From the cell containing the given text, extract its center point as (x, y) coordinate. 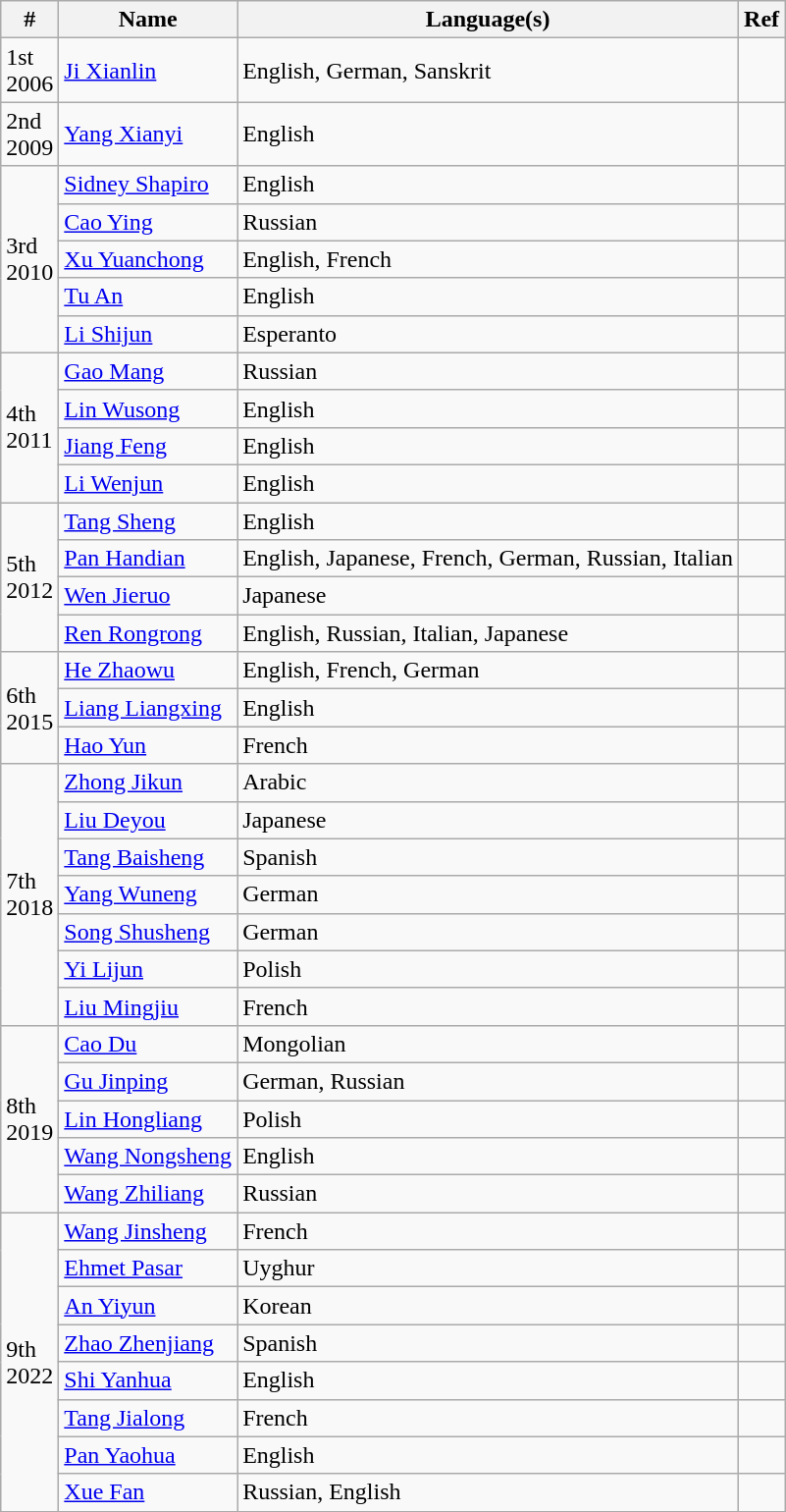
6th2015 (29, 708)
Sidney Shapiro (148, 185)
Jiang Feng (148, 446)
3rd2010 (29, 259)
German, Russian (489, 1081)
English, German, Sanskrit (489, 71)
Yang Xianyi (148, 134)
Esperanto (489, 334)
Wang Nongsheng (148, 1157)
Language(s) (489, 20)
Lin Hongliang (148, 1118)
English, Japanese, French, German, Russian, Italian (489, 559)
Lin Wusong (148, 408)
Yi Lijun (148, 969)
Zhong Jikun (148, 783)
Song Shusheng (148, 932)
Ren Rongrong (148, 633)
Mongolian (489, 1044)
1st2006 (29, 71)
Tang Jialong (148, 1418)
Liu Deyou (148, 820)
Uyghur (489, 1269)
5th2012 (29, 577)
Hao Yun (148, 745)
Liu Mingjiu (148, 1006)
Korean (489, 1306)
Shi Yanhua (148, 1380)
Gao Mang (148, 371)
Cao Du (148, 1044)
4th2011 (29, 427)
9th2022 (29, 1362)
Tu An (148, 297)
Li Shijun (148, 334)
Wen Jieruo (148, 596)
Tang Baisheng (148, 857)
Russian, English (489, 1492)
Ref (761, 20)
Wang Jinsheng (148, 1231)
2nd2009 (29, 134)
Cao Ying (148, 222)
8th2019 (29, 1118)
Liang Liangxing (148, 708)
English, French (489, 259)
Xue Fan (148, 1492)
Zhao Zhenjiang (148, 1343)
English, Russian, Italian, Japanese (489, 633)
Xu Yuanchong (148, 259)
Gu Jinping (148, 1081)
Tang Sheng (148, 521)
English, French, German (489, 671)
Pan Yaohua (148, 1455)
# (29, 20)
Arabic (489, 783)
He Zhaowu (148, 671)
Ehmet Pasar (148, 1269)
Ji Xianlin (148, 71)
Name (148, 20)
Pan Handian (148, 559)
An Yiyun (148, 1306)
Yang Wuneng (148, 894)
Li Wenjun (148, 483)
Wang Zhiliang (148, 1194)
7th2018 (29, 894)
